From the cell containing the given text, extract its center point as (X, Y) coordinate. 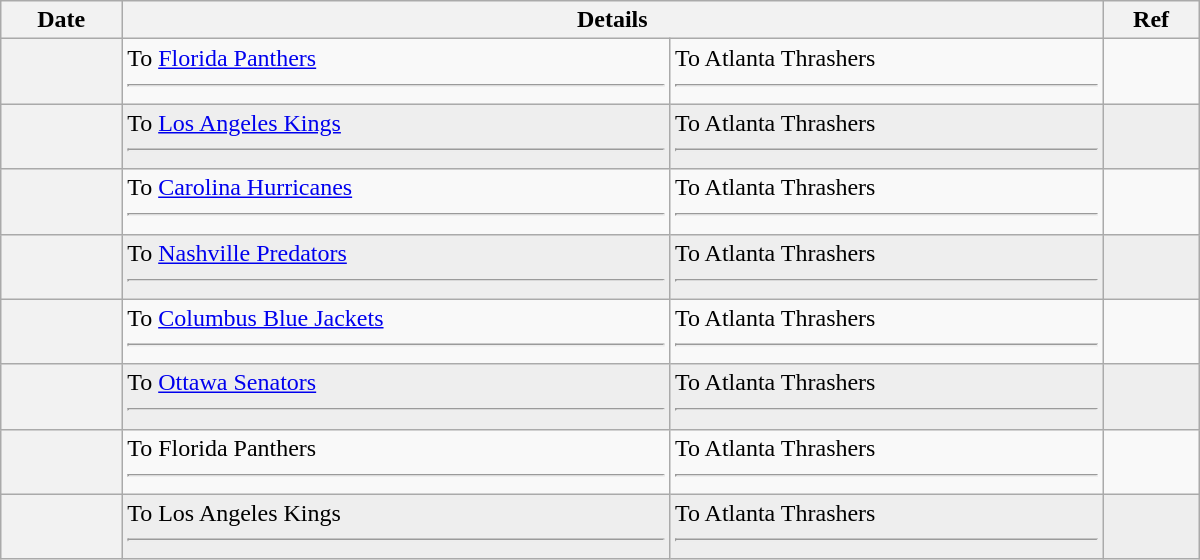
Ref (1151, 20)
To Carolina Hurricanes (396, 202)
Date (62, 20)
To Nashville Predators (396, 266)
Details (612, 20)
To Columbus Blue Jackets (396, 332)
To Ottawa Senators (396, 396)
